Scan for the cell matching the given text and deliver its [x, y] coordinate at center. 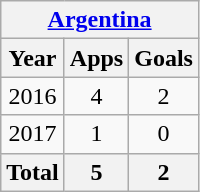
0 [164, 134]
Year [33, 58]
Total [33, 172]
2016 [33, 96]
5 [96, 172]
1 [96, 134]
4 [96, 96]
Goals [164, 58]
Apps [96, 58]
2017 [33, 134]
Argentina [100, 20]
